Search for the cell housing the specified text and yield its [x, y] center coordinate. 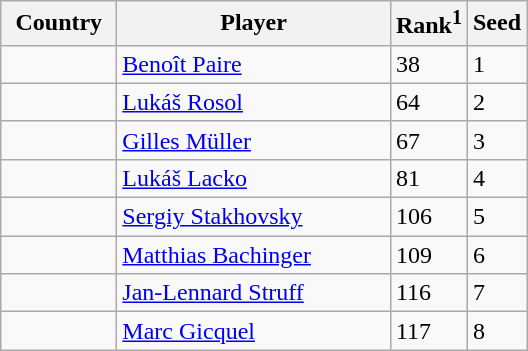
4 [496, 178]
2 [496, 102]
Matthias Bachinger [254, 255]
8 [496, 331]
116 [428, 293]
Seed [496, 24]
67 [428, 140]
Lukáš Lacko [254, 178]
3 [496, 140]
7 [496, 293]
Player [254, 24]
38 [428, 64]
Sergiy Stakhovsky [254, 217]
64 [428, 102]
1 [496, 64]
Lukáš Rosol [254, 102]
106 [428, 217]
109 [428, 255]
6 [496, 255]
81 [428, 178]
5 [496, 217]
Benoît Paire [254, 64]
Country [59, 24]
117 [428, 331]
Rank1 [428, 24]
Jan-Lennard Struff [254, 293]
Gilles Müller [254, 140]
Marc Gicquel [254, 331]
